Provide the [x, y] coordinate of the cell's center where the given text is located.  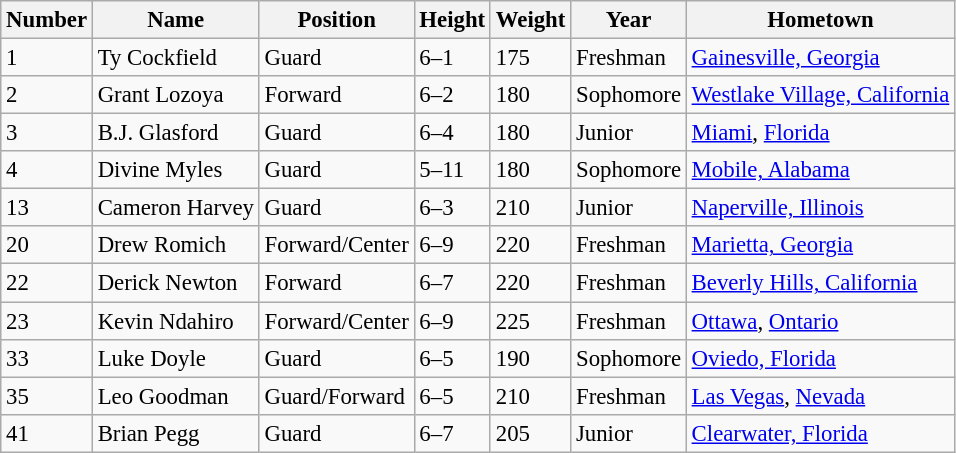
Marietta, Georgia [820, 245]
Derick Newton [176, 283]
Luke Doyle [176, 358]
175 [530, 58]
Kevin Ndahiro [176, 321]
Naperville, Illinois [820, 208]
13 [47, 208]
B.J. Glasford [176, 133]
Drew Romich [176, 245]
205 [530, 433]
1 [47, 58]
Guard/Forward [336, 396]
4 [47, 170]
3 [47, 133]
Mobile, Alabama [820, 170]
Divine Myles [176, 170]
Height [452, 20]
23 [47, 321]
Miami, Florida [820, 133]
6–4 [452, 133]
33 [47, 358]
Name [176, 20]
Grant Lozoya [176, 95]
Brian Pegg [176, 433]
225 [530, 321]
Cameron Harvey [176, 208]
6–2 [452, 95]
Leo Goodman [176, 396]
20 [47, 245]
2 [47, 95]
Weight [530, 20]
Position [336, 20]
5–11 [452, 170]
41 [47, 433]
Beverly Hills, California [820, 283]
Clearwater, Florida [820, 433]
Hometown [820, 20]
Westlake Village, California [820, 95]
Las Vegas, Nevada [820, 396]
Year [629, 20]
Oviedo, Florida [820, 358]
22 [47, 283]
Ottawa, Ontario [820, 321]
6–1 [452, 58]
Ty Cockfield [176, 58]
35 [47, 396]
Gainesville, Georgia [820, 58]
190 [530, 358]
6–3 [452, 208]
Number [47, 20]
